From the cell containing the given text, extract its center point as (X, Y) coordinate. 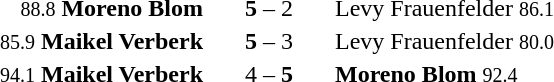
5 – 3 (270, 41)
